Pinpoint the cell where the given text exists, returning its (X, Y) midpoint coordinate. 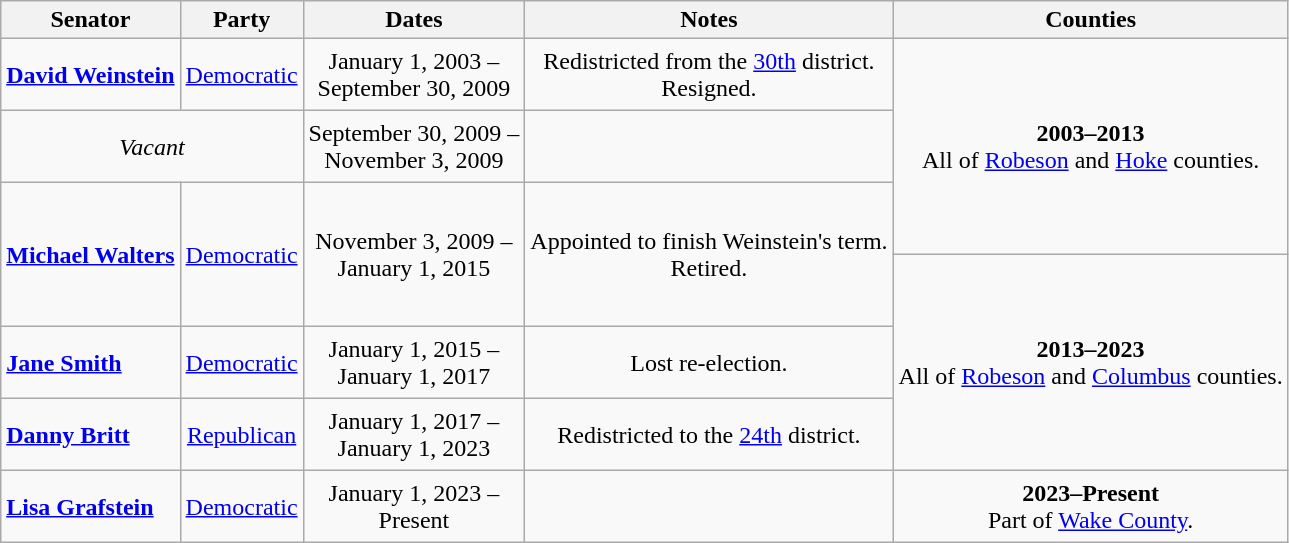
David Weinstein (90, 75)
2003–2013 All of Robeson and Hoke counties. (1090, 147)
Notes (709, 20)
January 1, 2017 – January 1, 2023 (414, 435)
Lisa Grafstein (90, 507)
Redistricted from the 30th district. Resigned. (709, 75)
2023–Present Part of Wake County. (1090, 507)
Lost re-election. (709, 363)
November 3, 2009 – January 1, 2015 (414, 255)
January 1, 2003 – September 30, 2009 (414, 75)
January 1, 2015 – January 1, 2017 (414, 363)
January 1, 2023 – Present (414, 507)
Senator (90, 20)
September 30, 2009 – November 3, 2009 (414, 147)
Vacant (152, 147)
Jane Smith (90, 363)
Danny Britt (90, 435)
Counties (1090, 20)
Michael Walters (90, 255)
Dates (414, 20)
2013–2023 All of Robeson and Columbus counties. (1090, 363)
Party (242, 20)
Redistricted to the 24th district. (709, 435)
Republican (242, 435)
Appointed to finish Weinstein's term. Retired. (709, 255)
